Return the (X, Y) coordinate for the center point of the cell that contains the specified text.  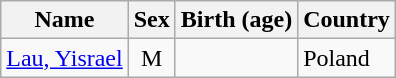
Poland (347, 58)
Name (64, 20)
Sex (152, 20)
M (152, 58)
Birth (age) (236, 20)
Country (347, 20)
Lau, Yisrael (64, 58)
